For the text-containing cell, return its midpoint in [x, y] coordinate format. 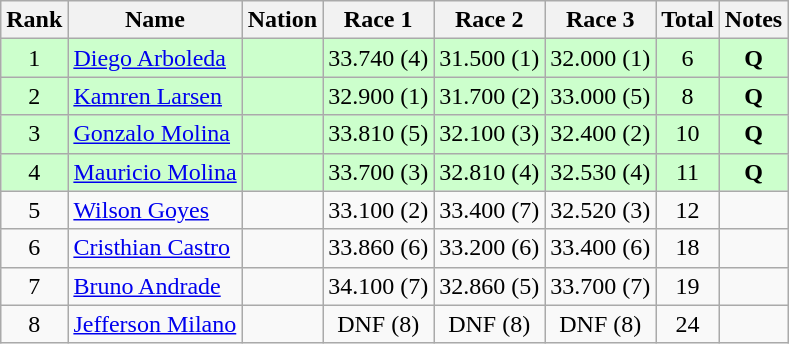
32.900 (1) [378, 96]
4 [34, 172]
10 [688, 134]
5 [34, 210]
Race 3 [600, 20]
1 [34, 58]
Race 1 [378, 20]
32.860 (5) [490, 286]
7 [34, 286]
Cristhian Castro [155, 248]
Name [155, 20]
32.100 (3) [490, 134]
12 [688, 210]
Race 2 [490, 20]
32.810 (4) [490, 172]
Rank [34, 20]
Notes [753, 20]
33.100 (2) [378, 210]
Gonzalo Molina [155, 134]
Jefferson Milano [155, 324]
32.400 (2) [600, 134]
33.860 (6) [378, 248]
33.810 (5) [378, 134]
33.400 (6) [600, 248]
32.000 (1) [600, 58]
Mauricio Molina [155, 172]
31.700 (2) [490, 96]
Bruno Andrade [155, 286]
33.400 (7) [490, 210]
Total [688, 20]
33.000 (5) [600, 96]
33.700 (3) [378, 172]
33.740 (4) [378, 58]
Diego Arboleda [155, 58]
Kamren Larsen [155, 96]
33.200 (6) [490, 248]
33.700 (7) [600, 286]
Nation [282, 20]
11 [688, 172]
34.100 (7) [378, 286]
32.520 (3) [600, 210]
32.530 (4) [600, 172]
2 [34, 96]
18 [688, 248]
Wilson Goyes [155, 210]
24 [688, 324]
19 [688, 286]
31.500 (1) [490, 58]
3 [34, 134]
